Determine the (x, y) coordinate at the center of the cell enclosing the given text.  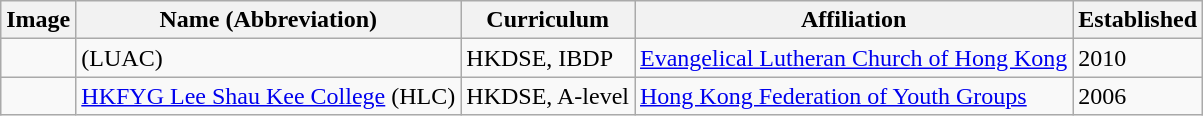
HKDSE, A-level (548, 96)
Curriculum (548, 20)
Evangelical Lutheran Church of Hong Kong (853, 58)
Hong Kong Federation of Youth Groups (853, 96)
2010 (1138, 58)
HKFYG Lee Shau Kee College (HLC) (268, 96)
Established (1138, 20)
(LUAC) (268, 58)
Image (38, 20)
Name (Abbreviation) (268, 20)
Affiliation (853, 20)
HKDSE, IBDP (548, 58)
2006 (1138, 96)
